Pinpoint the cell where the given text exists, returning its [x, y] midpoint coordinate. 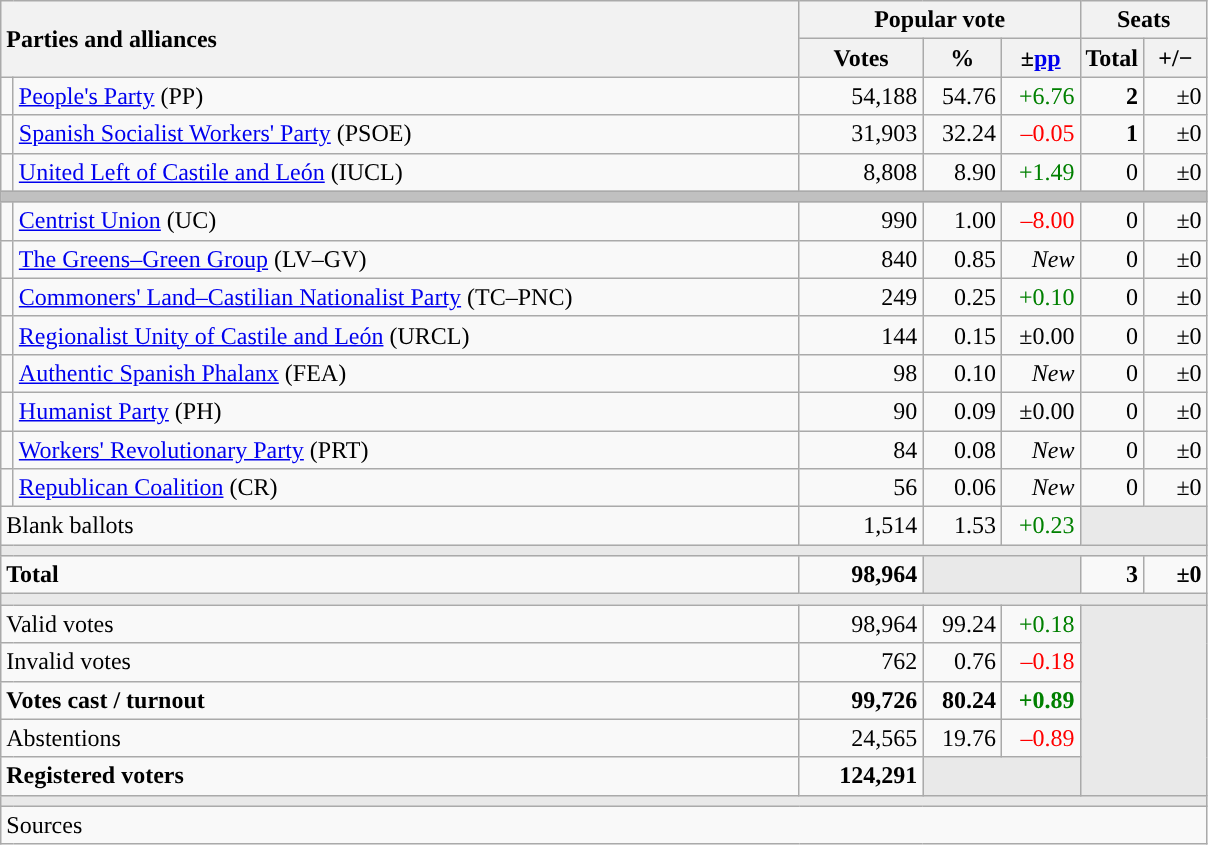
–0.18 [1040, 662]
840 [861, 259]
90 [861, 411]
Spanish Socialist Workers' Party (PSOE) [406, 134]
0.76 [962, 662]
+6.76 [1040, 96]
Regionalist Unity of Castile and León (URCL) [406, 335]
–0.89 [1040, 738]
+0.10 [1040, 297]
0.25 [962, 297]
Popular vote [940, 20]
98 [861, 373]
% [962, 58]
United Left of Castile and León (IUCL) [406, 172]
1.00 [962, 221]
990 [861, 221]
54,188 [861, 96]
+0.23 [1040, 526]
249 [861, 297]
3 [1112, 575]
2 [1112, 96]
Parties and alliances [400, 39]
8.90 [962, 172]
People's Party (PP) [406, 96]
±pp [1040, 58]
Sources [604, 825]
Blank ballots [400, 526]
Registered voters [400, 776]
24,565 [861, 738]
+0.18 [1040, 624]
+1.49 [1040, 172]
Commoners' Land–Castilian Nationalist Party (TC–PNC) [406, 297]
Votes [861, 58]
84 [861, 449]
Republican Coalition (CR) [406, 488]
0.85 [962, 259]
Votes cast / turnout [400, 700]
Centrist Union (UC) [406, 221]
Seats [1144, 20]
The Greens–Green Group (LV–GV) [406, 259]
0.06 [962, 488]
99.24 [962, 624]
Invalid votes [400, 662]
19.76 [962, 738]
1 [1112, 134]
99,726 [861, 700]
31,903 [861, 134]
–0.05 [1040, 134]
Valid votes [400, 624]
–8.00 [1040, 221]
Humanist Party (PH) [406, 411]
124,291 [861, 776]
Workers' Revolutionary Party (PRT) [406, 449]
Authentic Spanish Phalanx (FEA) [406, 373]
1,514 [861, 526]
32.24 [962, 134]
Abstentions [400, 738]
762 [861, 662]
8,808 [861, 172]
0.15 [962, 335]
1.53 [962, 526]
0.10 [962, 373]
0.08 [962, 449]
+/− [1176, 58]
+0.89 [1040, 700]
56 [861, 488]
54.76 [962, 96]
144 [861, 335]
80.24 [962, 700]
0.09 [962, 411]
